For the text-containing cell, return its midpoint in [X, Y] coordinate format. 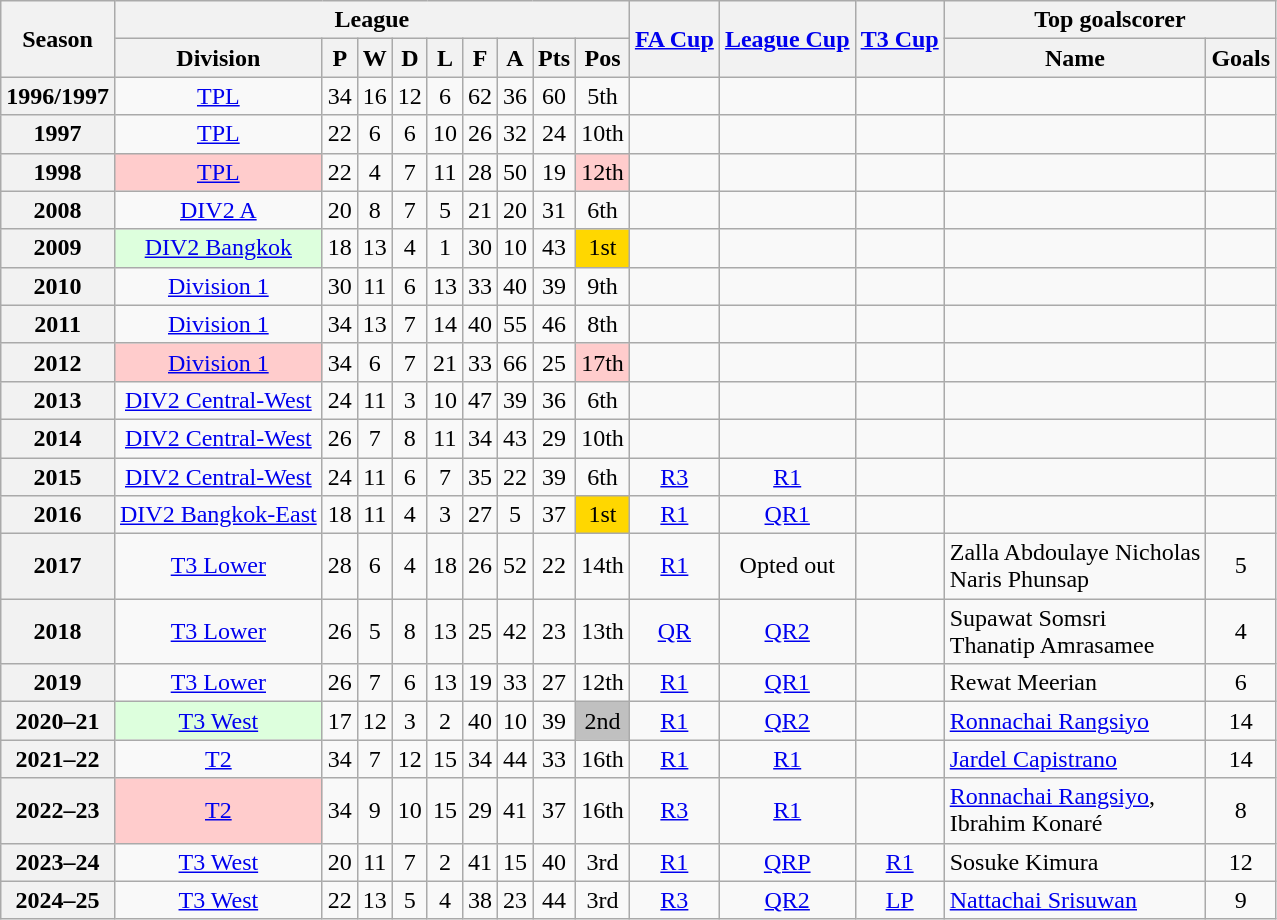
2023–24 [58, 862]
L [444, 58]
17 [340, 721]
Opted out [787, 566]
50 [516, 172]
DIV2 A [218, 210]
DIV2 Bangkok-East [218, 515]
2010 [58, 286]
66 [516, 362]
35 [480, 477]
62 [480, 96]
1997 [58, 134]
Ronnachai Rangsiyo, Ibrahim Konaré [1075, 810]
2nd [603, 721]
2024–25 [58, 900]
2018 [58, 632]
Pts [554, 58]
2012 [58, 362]
Top goalscorer [1110, 20]
Name [1075, 58]
T3 Cup [900, 39]
1 [444, 248]
60 [554, 96]
1998 [58, 172]
Rewat Meerian [1075, 683]
2015 [58, 477]
QR [674, 632]
14th [603, 566]
League Cup [787, 39]
1996/1997 [58, 96]
31 [554, 210]
2013 [58, 400]
2021–22 [58, 759]
52 [516, 566]
32 [516, 134]
Jardel Capistrano [1075, 759]
5th [603, 96]
13th [603, 632]
42 [516, 632]
2009 [58, 248]
47 [480, 400]
Supawat Somsri Thanatip Amrasamee [1075, 632]
LP [900, 900]
2016 [58, 515]
League [372, 20]
Nattachai Srisuwan [1075, 900]
Division [218, 58]
F [480, 58]
QRP [787, 862]
16 [374, 96]
Pos [603, 58]
A [516, 58]
Season [58, 39]
FA Cup [674, 39]
Sosuke Kimura [1075, 862]
2011 [58, 324]
2014 [58, 438]
46 [554, 324]
38 [480, 900]
Ronnachai Rangsiyo [1075, 721]
P [340, 58]
55 [516, 324]
17th [603, 362]
2019 [58, 683]
2020–21 [58, 721]
W [374, 58]
DIV2 Bangkok [218, 248]
D [410, 58]
Goals [1241, 58]
2022–23 [58, 810]
2008 [58, 210]
8th [603, 324]
Zalla Abdoulaye Nicholas Naris Phunsap [1075, 566]
2017 [58, 566]
9th [603, 286]
